For the text-containing cell, return its midpoint in [X, Y] coordinate format. 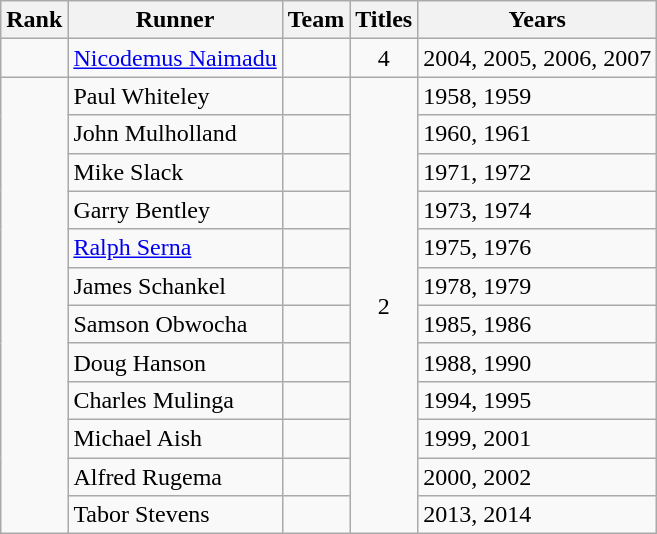
Doug Hanson [175, 362]
2004, 2005, 2006, 2007 [538, 58]
Rank [34, 20]
1973, 1974 [538, 210]
2013, 2014 [538, 515]
1999, 2001 [538, 438]
Charles Mulinga [175, 400]
Alfred Rugema [175, 477]
1971, 1972 [538, 172]
Paul Whiteley [175, 96]
1975, 1976 [538, 248]
Samson Obwocha [175, 324]
John Mulholland [175, 134]
Team [316, 20]
4 [384, 58]
1985, 1986 [538, 324]
1978, 1979 [538, 286]
2 [384, 306]
Runner [175, 20]
1988, 1990 [538, 362]
Titles [384, 20]
Mike Slack [175, 172]
2000, 2002 [538, 477]
Years [538, 20]
1960, 1961 [538, 134]
James Schankel [175, 286]
Tabor Stevens [175, 515]
Garry Bentley [175, 210]
Ralph Serna [175, 248]
Michael Aish [175, 438]
1994, 1995 [538, 400]
1958, 1959 [538, 96]
Nicodemus Naimadu [175, 58]
